Return the (X, Y) coordinate for the center point of the cell that contains the specified text.  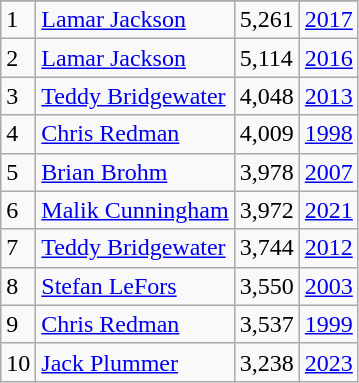
9 (18, 324)
2023 (328, 362)
2007 (328, 172)
2003 (328, 286)
5,261 (266, 20)
3 (18, 96)
4,009 (266, 134)
3,744 (266, 248)
2012 (328, 248)
3,537 (266, 324)
3,238 (266, 362)
1999 (328, 324)
3,550 (266, 286)
Brian Brohm (135, 172)
2021 (328, 210)
Stefan LeFors (135, 286)
5 (18, 172)
3,972 (266, 210)
6 (18, 210)
2017 (328, 20)
5,114 (266, 58)
Malik Cunningham (135, 210)
2016 (328, 58)
Jack Plummer (135, 362)
8 (18, 286)
3,978 (266, 172)
2 (18, 58)
1998 (328, 134)
4 (18, 134)
2013 (328, 96)
7 (18, 248)
4,048 (266, 96)
10 (18, 362)
1 (18, 20)
